Pinpoint the cell where the given text exists, returning its (x, y) midpoint coordinate. 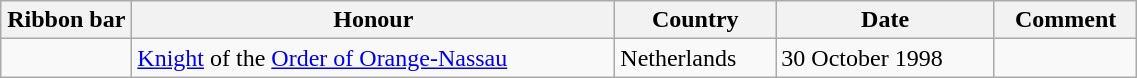
Honour (374, 20)
Comment (1066, 20)
Date (886, 20)
30 October 1998 (886, 58)
Country (696, 20)
Knight of the Order of Orange-Nassau (374, 58)
Netherlands (696, 58)
Ribbon bar (66, 20)
